Scan for the cell matching the given text and deliver its (x, y) coordinate at center. 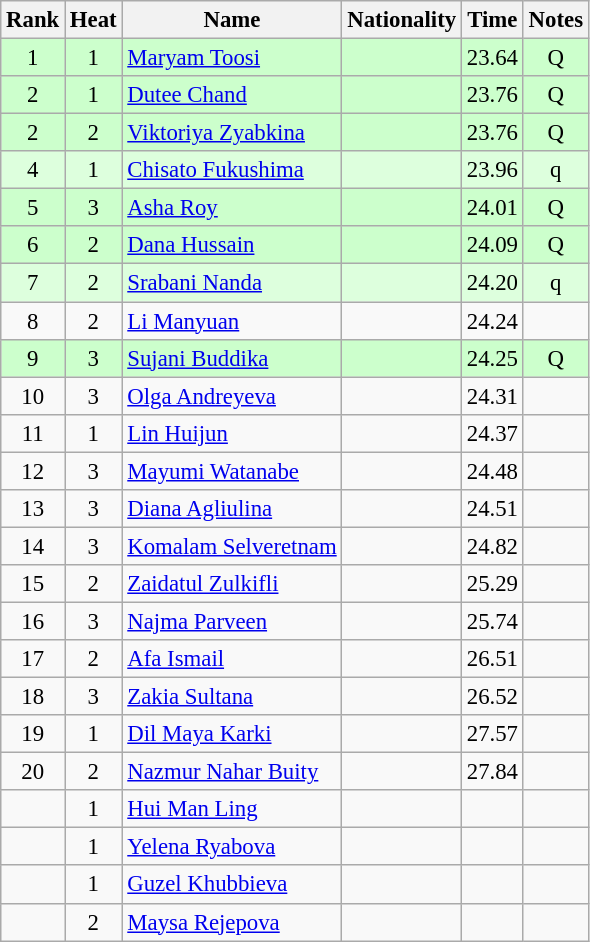
18 (33, 697)
4 (33, 170)
Afa Ismail (232, 659)
27.57 (492, 734)
16 (33, 621)
26.52 (492, 697)
24.20 (492, 283)
7 (33, 283)
Dana Hussain (232, 245)
24.48 (492, 471)
20 (33, 772)
17 (33, 659)
Viktoriya Zyabkina (232, 133)
Diana Agliulina (232, 509)
24.31 (492, 396)
Nazmur Nahar Buity (232, 772)
24.51 (492, 509)
Heat (94, 20)
Asha Roy (232, 208)
23.64 (492, 58)
14 (33, 546)
Maysa Rejepova (232, 922)
24.01 (492, 208)
Chisato Fukushima (232, 170)
25.29 (492, 584)
Guzel Khubbieva (232, 885)
Zaidatul Zulkifli (232, 584)
Srabani Nanda (232, 283)
26.51 (492, 659)
12 (33, 471)
25.74 (492, 621)
24.24 (492, 321)
Time (492, 20)
Olga Andreyeva (232, 396)
9 (33, 358)
Mayumi Watanabe (232, 471)
6 (33, 245)
Name (232, 20)
Dutee Chand (232, 95)
Sujani Buddika (232, 358)
5 (33, 208)
Hui Man Ling (232, 809)
15 (33, 584)
10 (33, 396)
Dil Maya Karki (232, 734)
24.09 (492, 245)
Komalam Selveretnam (232, 546)
23.96 (492, 170)
27.84 (492, 772)
11 (33, 433)
8 (33, 321)
Notes (556, 20)
Nationality (402, 20)
Najma Parveen (232, 621)
24.25 (492, 358)
24.37 (492, 433)
Li Manyuan (232, 321)
Lin Huijun (232, 433)
19 (33, 734)
Zakia Sultana (232, 697)
Yelena Ryabova (232, 847)
Maryam Toosi (232, 58)
13 (33, 509)
Rank (33, 20)
24.82 (492, 546)
